Return (x, y) of the center of cell containing provided text 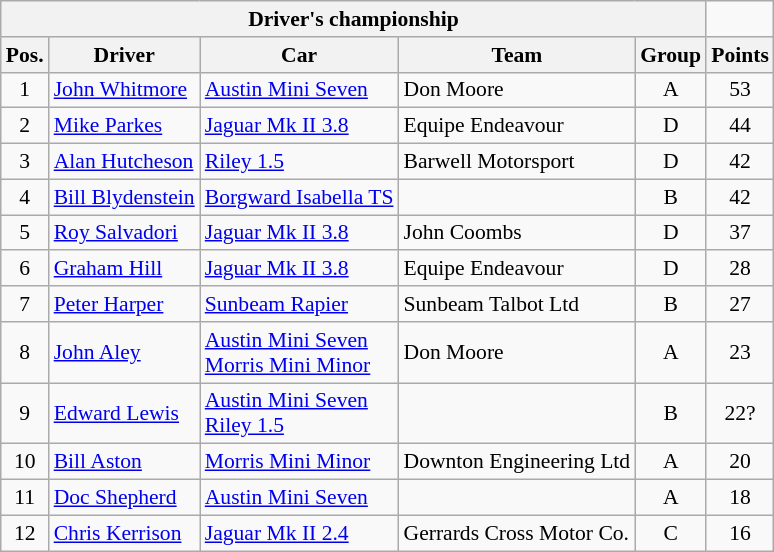
Austin Mini SevenMorris Mini Minor (300, 352)
Driver's championship (354, 19)
10 (25, 462)
20 (740, 462)
Austin Mini SevenRiley 1.5 (300, 414)
Pos. (25, 55)
Riley 1.5 (300, 162)
Jaguar Mk II 2.4 (300, 533)
John Aley (124, 352)
3 (25, 162)
John Coombs (516, 233)
37 (740, 233)
Downton Engineering Ltd (516, 462)
Sunbeam Rapier (300, 304)
2 (25, 126)
53 (740, 90)
1 (25, 90)
Edward Lewis (124, 414)
Group (670, 55)
C (670, 533)
Bill Blydenstein (124, 197)
Roy Salvadori (124, 233)
Team (516, 55)
44 (740, 126)
16 (740, 533)
5 (25, 233)
28 (740, 269)
8 (25, 352)
Chris Kerrison (124, 533)
Driver (124, 55)
Borgward Isabella TS (300, 197)
Sunbeam Talbot Ltd (516, 304)
4 (25, 197)
12 (25, 533)
Graham Hill (124, 269)
27 (740, 304)
11 (25, 498)
Car (300, 55)
22? (740, 414)
Bill Aston (124, 462)
23 (740, 352)
Barwell Motorsport (516, 162)
Doc Shepherd (124, 498)
9 (25, 414)
Points (740, 55)
John Whitmore (124, 90)
Morris Mini Minor (300, 462)
Mike Parkes (124, 126)
Peter Harper (124, 304)
6 (25, 269)
18 (740, 498)
7 (25, 304)
Alan Hutcheson (124, 162)
Gerrards Cross Motor Co. (516, 533)
